Pinpoint the cell where the given text exists, returning its (x, y) midpoint coordinate. 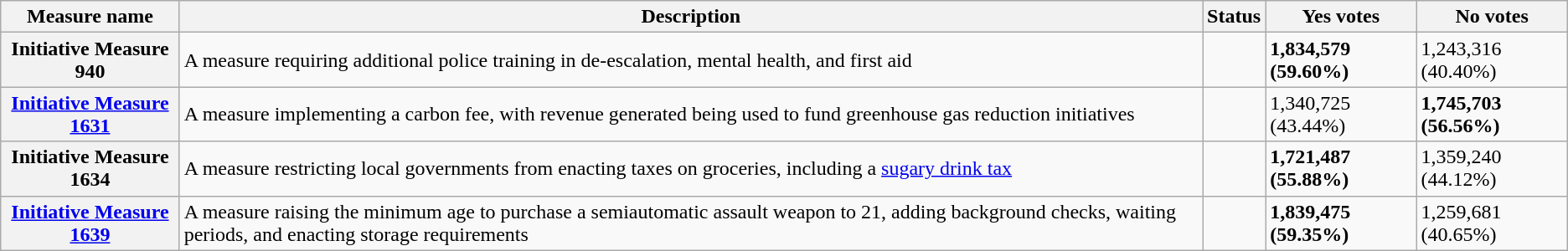
Status (1235, 17)
A measure implementing a carbon fee, with revenue generated being used to fund greenhouse gas reduction initiatives (690, 114)
1,243,316 (40.40%) (1492, 60)
1,359,240 (44.12%) (1492, 169)
1,834,579 (59.60%) (1341, 60)
Measure name (90, 17)
1,839,475 (59.35%) (1341, 223)
Initiative Measure 1631 (90, 114)
Description (690, 17)
Initiative Measure 940 (90, 60)
1,745,703 (56.56%) (1492, 114)
Initiative Measure 1639 (90, 223)
Initiative Measure 1634 (90, 169)
1,259,681 (40.65%) (1492, 223)
No votes (1492, 17)
A measure requiring additional police training in de-escalation, mental health, and first aid (690, 60)
1,340,725 (43.44%) (1341, 114)
Yes votes (1341, 17)
1,721,487 (55.88%) (1341, 169)
A measure restricting local governments from enacting taxes on groceries, including a sugary drink tax (690, 169)
